Return the [X, Y] coordinate for the center point of the cell that contains the specified text.  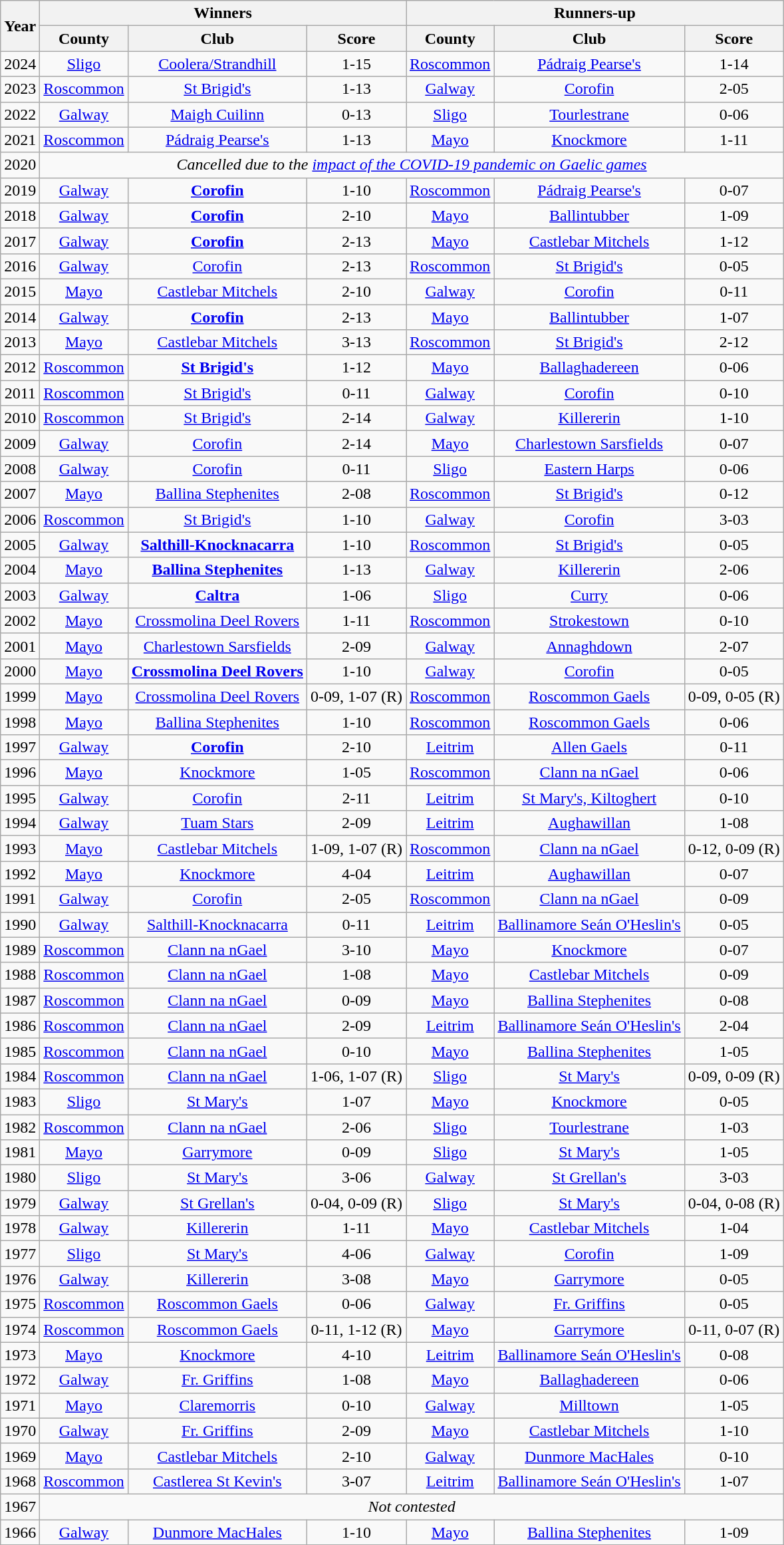
St Mary's, Kiltoghert [589, 798]
0-11, 1-12 (R) [356, 1330]
2-04 [734, 1026]
0-09, 0-05 (R) [734, 696]
1975 [20, 1304]
2011 [20, 393]
1969 [20, 1456]
2008 [20, 469]
Runners-up [594, 13]
Annaghdown [589, 646]
1984 [20, 1076]
2004 [20, 570]
3-13 [356, 343]
1977 [20, 1254]
1973 [20, 1355]
2-11 [356, 798]
1985 [20, 1051]
0-09, 0-09 (R) [734, 1076]
2000 [20, 671]
2013 [20, 343]
1992 [20, 874]
2-08 [356, 494]
Strokestown [589, 621]
0-09, 1-07 (R) [356, 696]
1981 [20, 1153]
1986 [20, 1026]
1993 [20, 849]
0-04, 0-09 (R) [356, 1203]
1976 [20, 1279]
1-14 [734, 64]
1983 [20, 1101]
1-06, 1-07 (R) [356, 1076]
2018 [20, 215]
4-04 [356, 874]
1988 [20, 975]
1-06 [356, 595]
Claremorris [217, 1405]
Castlerea St Kevin's [217, 1481]
1-09, 1-07 (R) [356, 849]
2003 [20, 595]
2024 [20, 64]
0-11, 0-07 (R) [734, 1330]
1971 [20, 1405]
4-06 [356, 1254]
2002 [20, 621]
1-03 [734, 1127]
1997 [20, 748]
Milltown [589, 1405]
2020 [20, 165]
1989 [20, 950]
2001 [20, 646]
1970 [20, 1431]
2-07 [734, 646]
2017 [20, 241]
1968 [20, 1481]
2016 [20, 266]
1995 [20, 798]
1966 [20, 1532]
3-10 [356, 950]
Allen Gaels [589, 748]
Eastern Harps [589, 469]
Winners [223, 13]
0-13 [356, 114]
1980 [20, 1178]
1987 [20, 1000]
0-12, 0-09 (R) [734, 849]
2005 [20, 545]
1974 [20, 1330]
2019 [20, 190]
1996 [20, 773]
Coolera/Strandhill [217, 64]
1967 [20, 1506]
1991 [20, 899]
Curry [589, 595]
2010 [20, 418]
2023 [20, 89]
0-04, 0-08 (R) [734, 1203]
Year [20, 26]
1990 [20, 924]
Caltra [217, 595]
2007 [20, 494]
2009 [20, 444]
3-08 [356, 1279]
1999 [20, 696]
1-04 [734, 1228]
1979 [20, 1203]
1982 [20, 1127]
3-07 [356, 1481]
1972 [20, 1380]
2012 [20, 368]
1978 [20, 1228]
2021 [20, 140]
Not contested [412, 1506]
2006 [20, 519]
3-06 [356, 1178]
2015 [20, 291]
2014 [20, 317]
Tuam Stars [217, 823]
Cancelled due to the impact of the COVID-19 pandemic on Gaelic games [412, 165]
2-12 [734, 343]
1-15 [356, 64]
Maigh Cuilinn [217, 114]
2022 [20, 114]
1998 [20, 722]
0-12 [734, 494]
4-10 [356, 1355]
1994 [20, 823]
